Output the (x, y) coordinate of the center of the cell containing the given text.  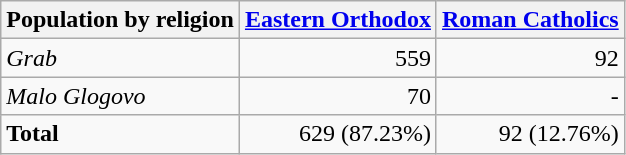
Roman Catholics (530, 20)
Eastern Orthodox (338, 20)
Malo Glogovo (120, 96)
92 (12.76%) (530, 134)
- (530, 96)
629 (87.23%) (338, 134)
Total (120, 134)
92 (530, 58)
Population by religion (120, 20)
70 (338, 96)
Grab (120, 58)
559 (338, 58)
